From the cell containing the given text, extract its center point as [x, y] coordinate. 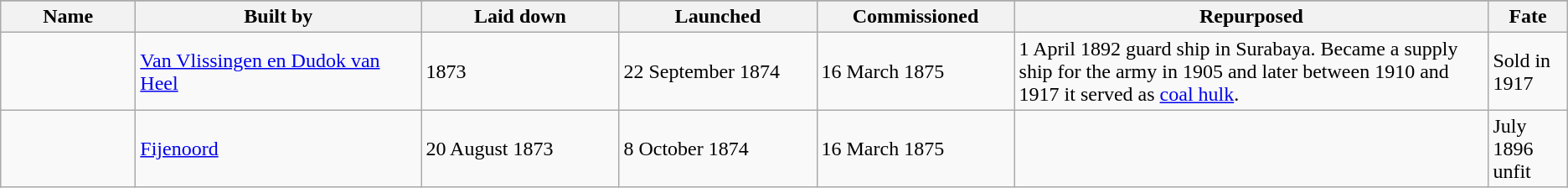
22 September 1874 [718, 71]
Van Vlissingen en Dudok van Heel [278, 71]
1 April 1892 guard ship in Surabaya. Became a supply ship for the army in 1905 and later between 1910 and 1917 it served as coal hulk. [1251, 71]
8 October 1874 [718, 149]
Fate [1528, 17]
Built by [278, 17]
Repurposed [1251, 17]
July 1896 unfit [1528, 149]
20 August 1873 [520, 149]
Launched [718, 17]
Sold in 1917 [1528, 71]
Fijenoord [278, 149]
1873 [520, 71]
Commissioned [916, 17]
Name [69, 17]
Laid down [520, 17]
